Provide the (x, y) coordinate of the cell's center where the given text is located.  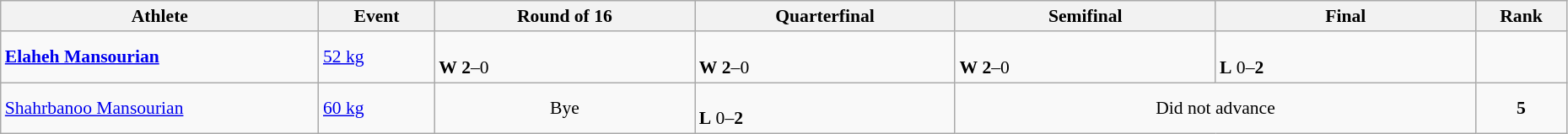
Round of 16 (565, 16)
Event (376, 16)
Did not advance (1215, 108)
5 (1522, 108)
Elaheh Mansourian (160, 57)
Quarterfinal (825, 16)
Final (1346, 16)
52 kg (376, 57)
Athlete (160, 16)
Rank (1522, 16)
60 kg (376, 108)
Shahrbanoo Mansourian (160, 108)
Bye (565, 108)
Semifinal (1085, 16)
